Return the (X, Y) coordinate for the center point of the cell that contains the specified text.  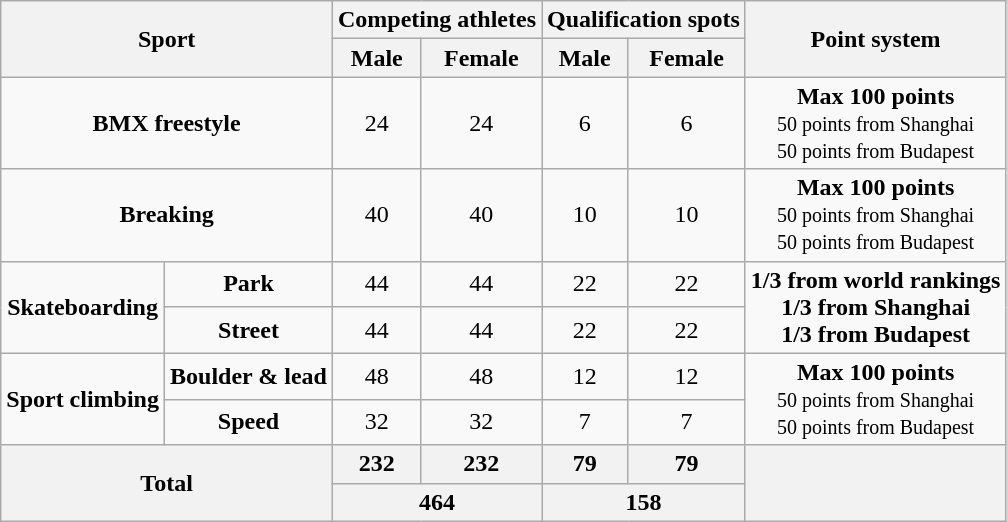
Qualification spots (644, 20)
Point system (876, 39)
Sport (167, 39)
Boulder & lead (249, 376)
464 (436, 502)
BMX freestyle (167, 123)
Speed (249, 422)
Competing athletes (436, 20)
Park (249, 284)
Breaking (167, 215)
Sport climbing (83, 399)
Total (167, 483)
Street (249, 330)
1/3 from world rankings1/3 from Shanghai1/3 from Budapest (876, 307)
Skateboarding (83, 307)
158 (644, 502)
